Pinpoint the cell where the given text exists, returning its (X, Y) midpoint coordinate. 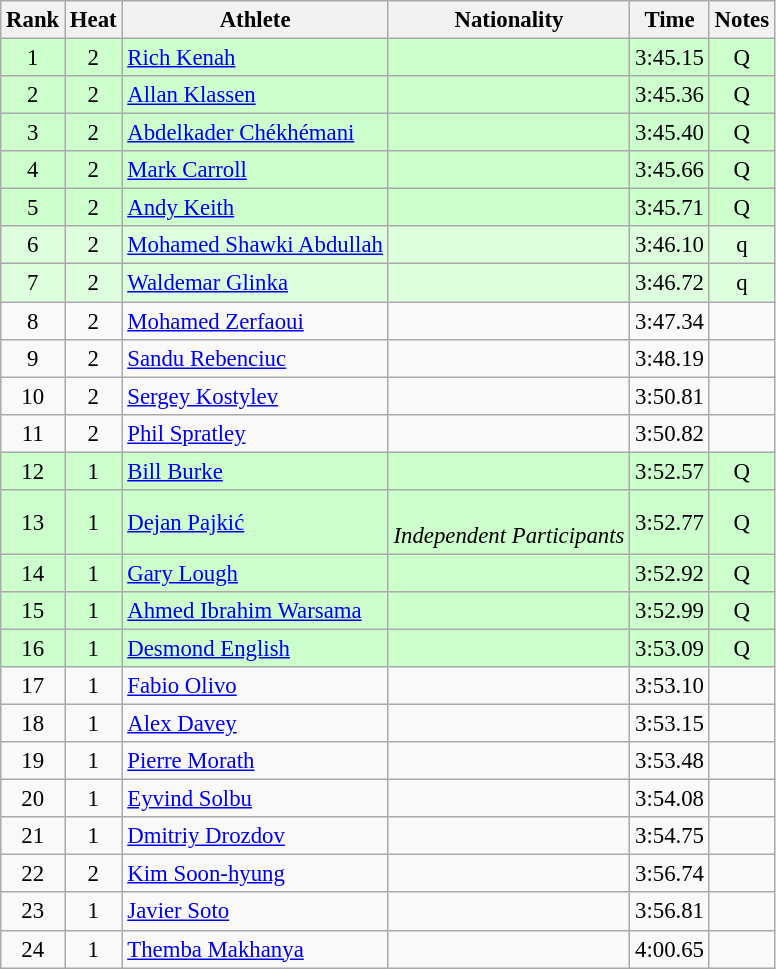
7 (33, 283)
3 (33, 133)
Athlete (255, 20)
Sergey Kostylev (255, 396)
Allan Klassen (255, 95)
Themba Makhanya (255, 949)
16 (33, 648)
3:54.08 (670, 799)
Alex Davey (255, 724)
4 (33, 170)
14 (33, 573)
6 (33, 245)
Mohamed Shawki Abdullah (255, 245)
3:45.71 (670, 208)
Waldemar Glinka (255, 283)
12 (33, 471)
Javier Soto (255, 912)
3:53.15 (670, 724)
19 (33, 761)
3:52.57 (670, 471)
22 (33, 874)
Dejan Pajkić (255, 522)
Fabio Olivo (255, 686)
3:53.10 (670, 686)
4:00.65 (670, 949)
3:53.09 (670, 648)
Bill Burke (255, 471)
8 (33, 321)
Kim Soon-hyung (255, 874)
Nationality (509, 20)
3:45.66 (670, 170)
23 (33, 912)
3:54.75 (670, 836)
17 (33, 686)
Gary Lough (255, 573)
3:45.40 (670, 133)
Andy Keith (255, 208)
Independent Participants (509, 522)
5 (33, 208)
3:46.72 (670, 283)
10 (33, 396)
3:56.74 (670, 874)
Heat (94, 20)
Mark Carroll (255, 170)
21 (33, 836)
3:52.92 (670, 573)
24 (33, 949)
18 (33, 724)
3:56.81 (670, 912)
Abdelkader Chékhémani (255, 133)
11 (33, 433)
Rank (33, 20)
Pierre Morath (255, 761)
20 (33, 799)
Mohamed Zerfaoui (255, 321)
3:53.48 (670, 761)
3:52.77 (670, 522)
Ahmed Ibrahim Warsama (255, 611)
3:50.82 (670, 433)
Sandu Rebenciuc (255, 358)
Time (670, 20)
3:52.99 (670, 611)
Eyvind Solbu (255, 799)
Dmitriy Drozdov (255, 836)
Notes (742, 20)
3:45.36 (670, 95)
15 (33, 611)
3:48.19 (670, 358)
Rich Kenah (255, 58)
3:50.81 (670, 396)
3:45.15 (670, 58)
13 (33, 522)
3:46.10 (670, 245)
3:47.34 (670, 321)
9 (33, 358)
Phil Spratley (255, 433)
Desmond English (255, 648)
